Return [X, Y] of the center of cell containing provided text 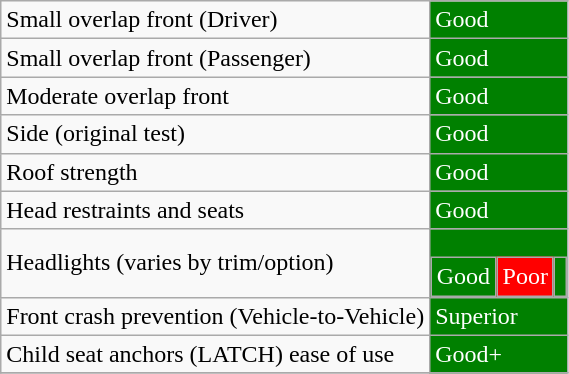
Front crash prevention (Vehicle-to-Vehicle) [216, 316]
Headlights (varies by trim/option) [216, 263]
Good+ [499, 354]
Small overlap front (Driver) [216, 20]
Side (original test) [216, 134]
Superior [499, 316]
Roof strength [216, 172]
Child seat anchors (LATCH) ease of use [216, 354]
Head restraints and seats [216, 210]
Small overlap front (Passenger) [216, 58]
Moderate overlap front [216, 96]
Good Poor [499, 263]
Poor [525, 277]
